Provide the [x, y] coordinate of the cell's center where the given text is located.  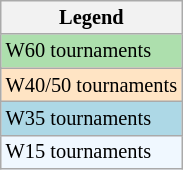
W60 tournaments [92, 51]
W35 tournaments [92, 118]
Legend [92, 17]
W40/50 tournaments [92, 85]
W15 tournaments [92, 152]
